Capture the cell that displays the provided text and extract its [X, Y] central coordinate. 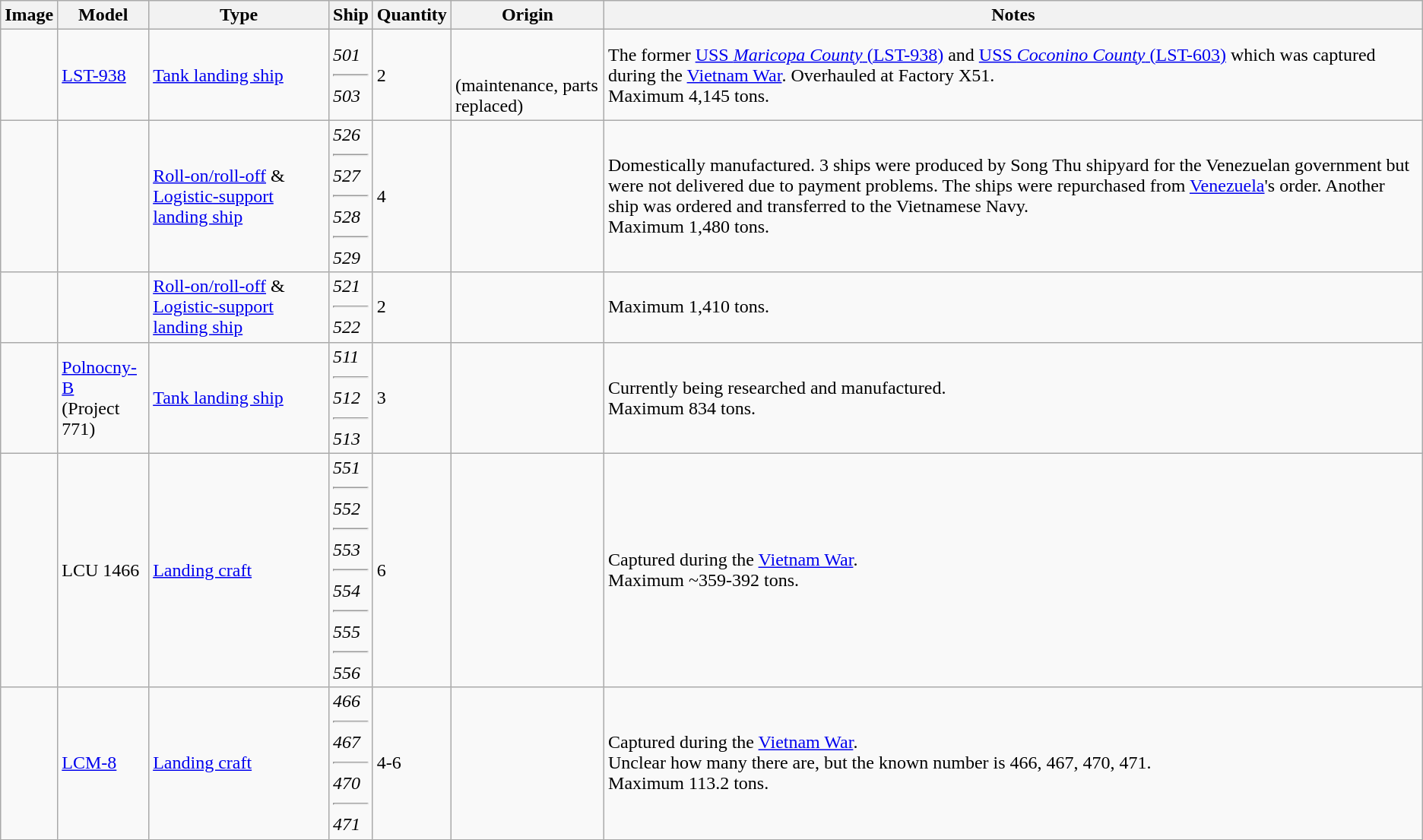
551552553554555556 [351, 570]
LCU 1466 [103, 570]
Maximum 1,410 tons. [1014, 307]
521522 [351, 307]
Currently being researched and manufactured.Maximum 834 tons. [1014, 398]
Model [103, 15]
466467470471 [351, 763]
(maintenance, parts replaced) [528, 74]
LST-938 [103, 74]
Ship [351, 15]
4-6 [412, 763]
501503 [351, 74]
Origin [528, 15]
Captured during the Vietnam War.Unclear how many there are, but the known number is 466, 467, 470, 471.Maximum 113.2 tons. [1014, 763]
6 [412, 570]
4 [412, 196]
526527528529 [351, 196]
511512513 [351, 398]
Captured during the Vietnam War.Maximum ~359-392 tons. [1014, 570]
Polnocny-B(Project 771) [103, 398]
Quantity [412, 15]
Notes [1014, 15]
Type [239, 15]
3 [412, 398]
Image [29, 15]
LCM-8 [103, 763]
